Scan for the cell matching the given text and deliver its (X, Y) coordinate at center. 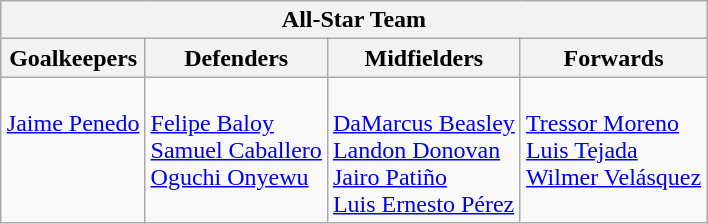
Jaime Penedo (73, 150)
Tressor Moreno Luis Tejada Wilmer Velásquez (613, 150)
Defenders (236, 58)
Forwards (613, 58)
Felipe Baloy Samuel Caballero Oguchi Onyewu (236, 150)
Goalkeepers (73, 58)
DaMarcus Beasley Landon Donovan Jairo Patiño Luis Ernesto Pérez (424, 150)
All-Star Team (354, 20)
Midfielders (424, 58)
